Capture the cell that displays the provided text and extract its [x, y] central coordinate. 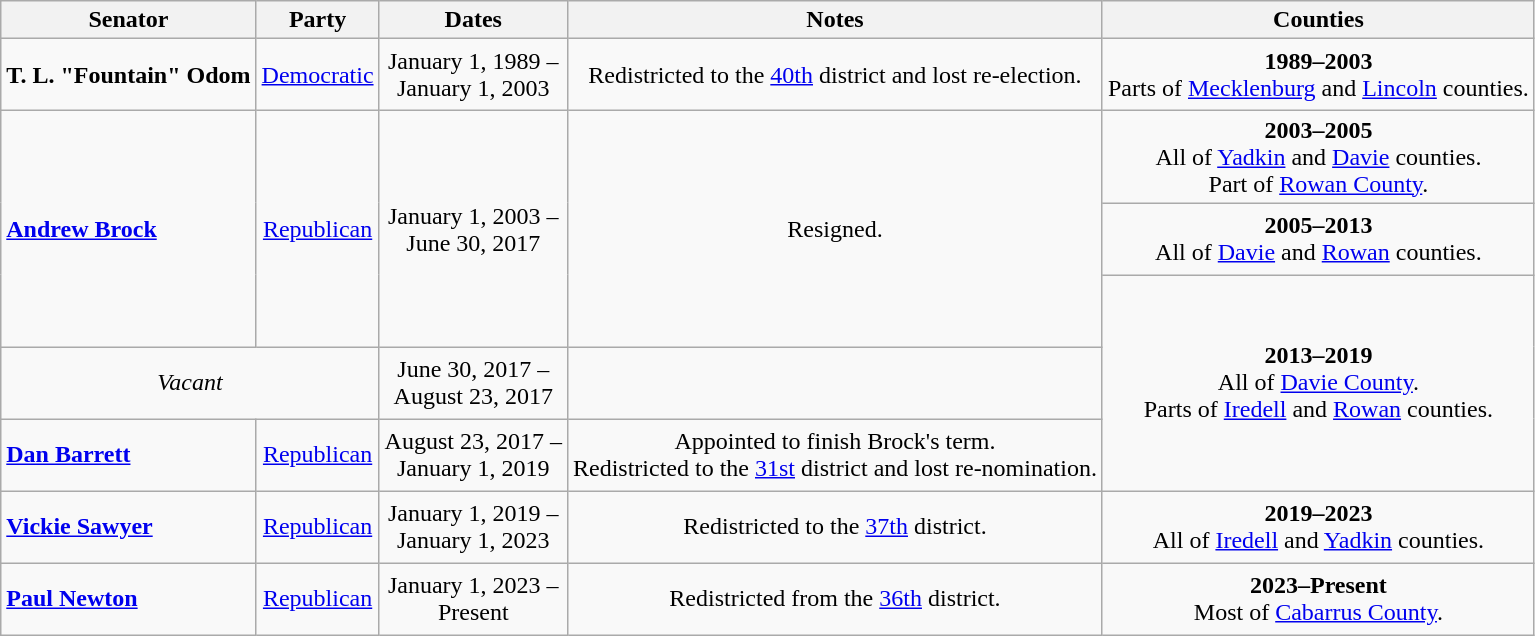
January 1, 1989 – January 1, 2003 [473, 75]
Senator [128, 20]
Resigned. [834, 229]
Dan Barrett [128, 455]
Dates [473, 20]
Vickie Sawyer [128, 527]
Counties [1318, 20]
Party [318, 20]
January 1, 2023 – Present [473, 599]
Redistricted to the 40th district and lost re-election. [834, 75]
Redistricted from the 36th district. [834, 599]
January 1, 2019 – January 1, 2023 [473, 527]
2023–Present Most of Cabarrus County. [1318, 599]
2019–2023 All of Iredell and Yadkin counties. [1318, 527]
Appointed to finish Brock's term. Redistricted to the 31st district and lost re-nomination. [834, 455]
Notes [834, 20]
January 1, 2003 – June 30, 2017 [473, 229]
2013–2019 All of Davie County. Parts of Iredell and Rowan counties. [1318, 383]
2003–2005 All of Yadkin and Davie counties. Part of Rowan County. [1318, 157]
Andrew Brock [128, 229]
Democratic [318, 75]
Redistricted to the 37th district. [834, 527]
1989–2003 Parts of Mecklenburg and Lincoln counties. [1318, 75]
T. L. "Fountain" Odom [128, 75]
Paul Newton [128, 599]
June 30, 2017 – August 23, 2017 [473, 383]
2005–2013 All of Davie and Rowan counties. [1318, 239]
August 23, 2017 – January 1, 2019 [473, 455]
Vacant [190, 383]
